Identify which cell holds the provided text, then report its [x, y] central coordinate. 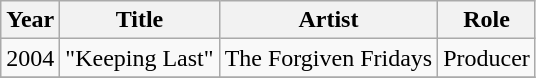
Producer [487, 58]
2004 [30, 58]
"Keeping Last" [140, 58]
Year [30, 20]
Artist [328, 20]
The Forgiven Fridays [328, 58]
Role [487, 20]
Title [140, 20]
